Return the (X, Y) coordinate for the center point of the cell that contains the specified text.  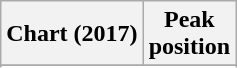
Chart (2017) (72, 34)
Peak position (189, 34)
